Return the [x, y] coordinate for the center point of the cell that contains the specified text.  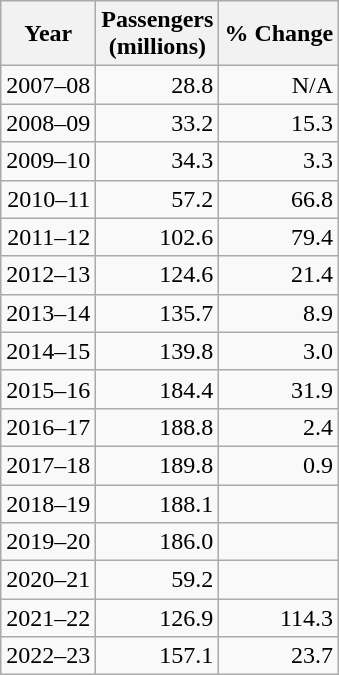
2008–09 [48, 123]
2015–16 [48, 389]
189.8 [158, 465]
2012–13 [48, 275]
2010–11 [48, 199]
184.4 [158, 389]
59.2 [158, 580]
102.6 [158, 237]
188.8 [158, 427]
2013–14 [48, 313]
2021–22 [48, 618]
2009–10 [48, 161]
23.7 [279, 656]
21.4 [279, 275]
157.1 [158, 656]
N/A [279, 85]
2020–21 [48, 580]
114.3 [279, 618]
124.6 [158, 275]
2014–15 [48, 351]
2022–23 [48, 656]
3.0 [279, 351]
135.7 [158, 313]
2018–19 [48, 503]
3.3 [279, 161]
34.3 [158, 161]
% Change [279, 34]
186.0 [158, 542]
2017–18 [48, 465]
126.9 [158, 618]
2019–20 [48, 542]
31.9 [279, 389]
Passengers(millions) [158, 34]
79.4 [279, 237]
2016–17 [48, 427]
139.8 [158, 351]
66.8 [279, 199]
2007–08 [48, 85]
33.2 [158, 123]
57.2 [158, 199]
Year [48, 34]
0.9 [279, 465]
2011–12 [48, 237]
2.4 [279, 427]
28.8 [158, 85]
15.3 [279, 123]
188.1 [158, 503]
8.9 [279, 313]
